Determine the [x, y] coordinate at the center of the cell enclosing the given text.  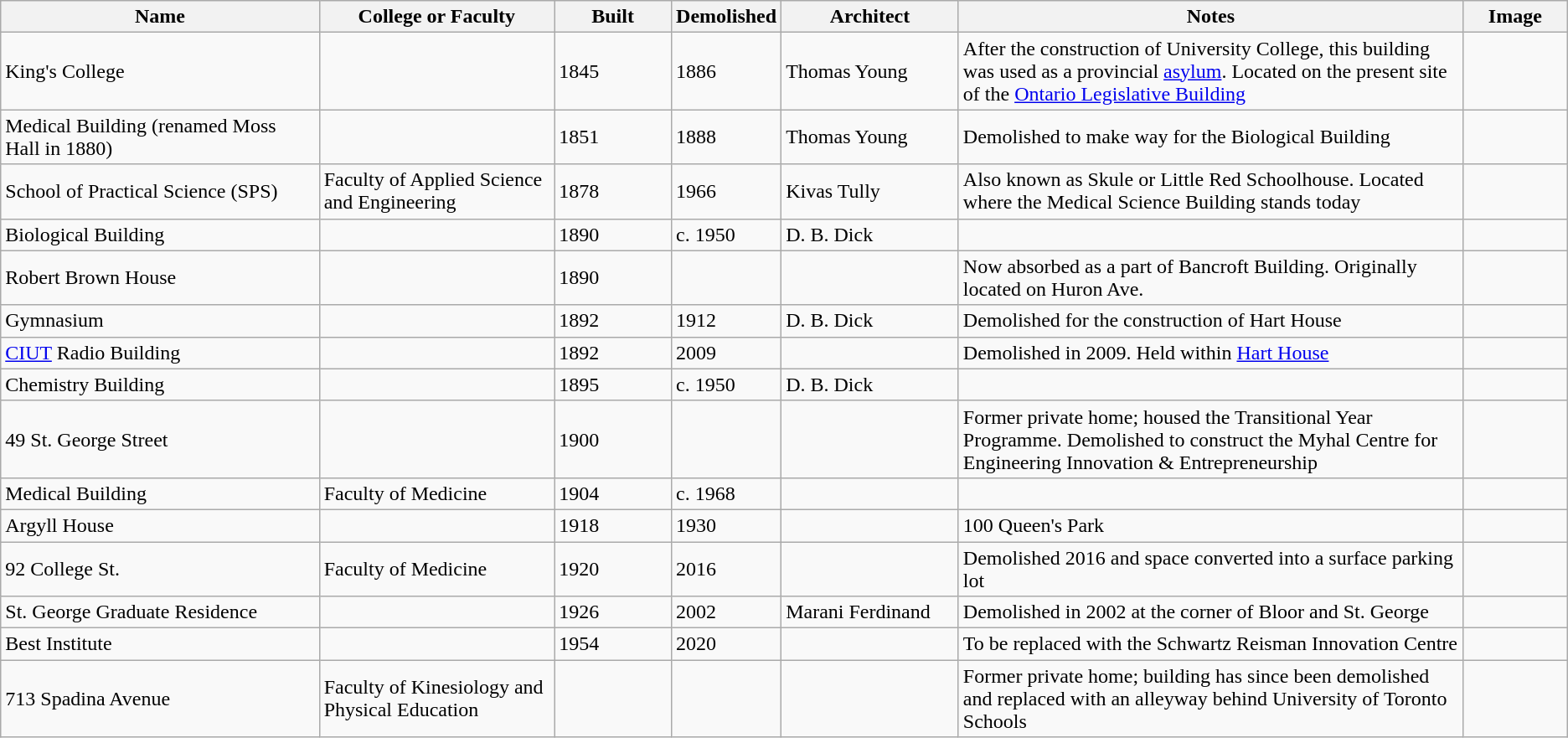
2020 [727, 644]
1920 [613, 568]
College or Faculty [436, 17]
Medical Building (renamed Moss Hall in 1880) [160, 137]
1878 [613, 191]
Now absorbed as a part of Bancroft Building. Originally located on Huron Ave. [1210, 278]
2009 [727, 353]
Demolished for the construction of Hart House [1210, 321]
Gymnasium [160, 321]
1954 [613, 644]
Robert Brown House [160, 278]
1912 [727, 321]
Medical Building [160, 493]
2016 [727, 568]
100 Queen's Park [1210, 525]
St. George Graduate Residence [160, 612]
92 College St. [160, 568]
1966 [727, 191]
Best Institute [160, 644]
Faculty of Applied Science and Engineering [436, 191]
Demolished [727, 17]
Demolished to make way for the Biological Building [1210, 137]
1904 [613, 493]
Also known as Skule or Little Red Schoolhouse. Located where the Medical Science Building stands today [1210, 191]
School of Practical Science (SPS) [160, 191]
Notes [1210, 17]
Former private home; housed the Transitional Year Programme. Demolished to construct the Myhal Centre for Engineering Innovation & Entrepreneurship [1210, 439]
Former private home; building has since been demolished and replaced with an alleyway behind University of Toronto Schools [1210, 699]
1900 [613, 439]
Argyll House [160, 525]
Marani Ferdinand [870, 612]
Name [160, 17]
Faculty of Kinesiology and Physical Education [436, 699]
c. 1968 [727, 493]
1926 [613, 612]
1930 [727, 525]
King's College [160, 71]
Chemistry Building [160, 384]
1886 [727, 71]
Image [1514, 17]
Architect [870, 17]
1845 [613, 71]
1851 [613, 137]
49 St. George Street [160, 439]
Built [613, 17]
Biological Building [160, 235]
1918 [613, 525]
1888 [727, 137]
Demolished 2016 and space converted into a surface parking lot [1210, 568]
1895 [613, 384]
CIUT Radio Building [160, 353]
713 Spadina Avenue [160, 699]
Demolished in 2009. Held within Hart House [1210, 353]
Kivas Tully [870, 191]
Demolished in 2002 at the corner of Bloor and St. George [1210, 612]
To be replaced with the Schwartz Reisman Innovation Centre [1210, 644]
2002 [727, 612]
